Locate the cell with the specified text and output its (x, y) center coordinate. 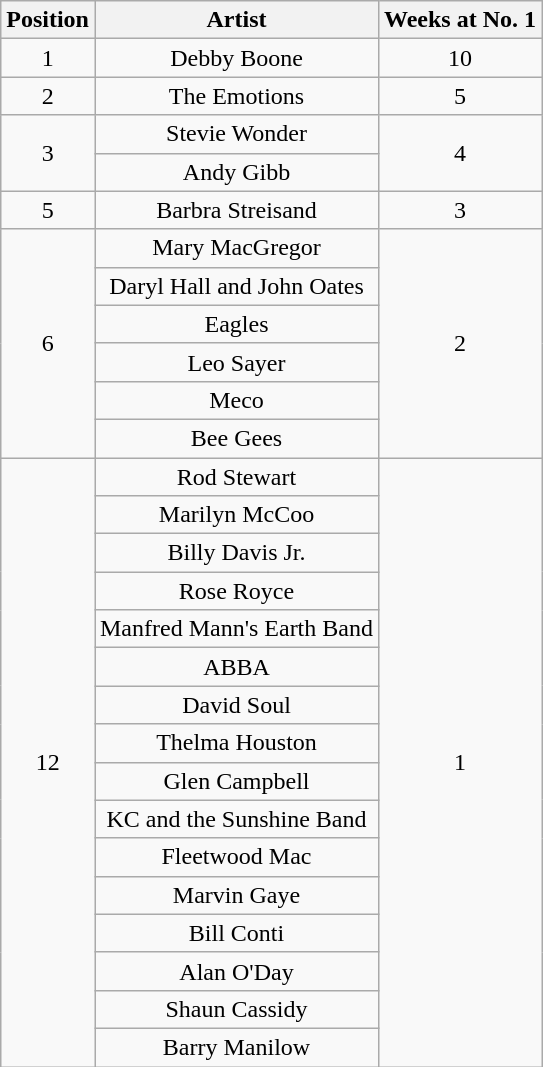
Meco (236, 400)
Barbra Streisand (236, 210)
Thelma Houston (236, 743)
10 (460, 58)
Alan O'Day (236, 971)
Bee Gees (236, 438)
ABBA (236, 667)
Barry Manilow (236, 1047)
Bill Conti (236, 933)
Marilyn McCoo (236, 515)
Leo Sayer (236, 362)
The Emotions (236, 96)
Stevie Wonder (236, 134)
Position (48, 20)
Mary MacGregor (236, 248)
Shaun Cassidy (236, 1009)
Debby Boone (236, 58)
Rod Stewart (236, 477)
Andy Gibb (236, 172)
David Soul (236, 705)
12 (48, 762)
4 (460, 153)
Billy Davis Jr. (236, 553)
Glen Campbell (236, 781)
Eagles (236, 324)
Artist (236, 20)
Manfred Mann's Earth Band (236, 629)
Rose Royce (236, 591)
KC and the Sunshine Band (236, 819)
6 (48, 343)
Marvin Gaye (236, 895)
Weeks at No. 1 (460, 20)
Daryl Hall and John Oates (236, 286)
Fleetwood Mac (236, 857)
